Locate the cell with the specified text and output its (x, y) center coordinate. 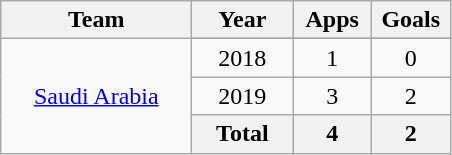
4 (332, 134)
2018 (242, 58)
1 (332, 58)
Saudi Arabia (96, 96)
3 (332, 96)
Year (242, 20)
Goals (410, 20)
Apps (332, 20)
0 (410, 58)
2019 (242, 96)
Total (242, 134)
Team (96, 20)
